Determine the (X, Y) coordinate at the center of the cell enclosing the given text.  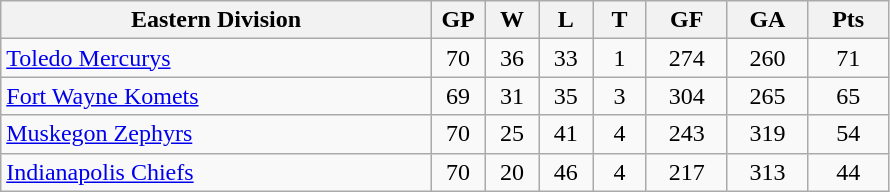
Eastern Division (216, 20)
274 (686, 58)
304 (686, 96)
71 (848, 58)
69 (458, 96)
GA (768, 20)
Indianapolis Chiefs (216, 172)
46 (566, 172)
W (512, 20)
65 (848, 96)
44 (848, 172)
GF (686, 20)
GP (458, 20)
Muskegon Zephyrs (216, 134)
Fort Wayne Komets (216, 96)
1 (620, 58)
33 (566, 58)
L (566, 20)
41 (566, 134)
3 (620, 96)
35 (566, 96)
Pts (848, 20)
313 (768, 172)
260 (768, 58)
25 (512, 134)
319 (768, 134)
Toledo Mercurys (216, 58)
T (620, 20)
243 (686, 134)
265 (768, 96)
31 (512, 96)
217 (686, 172)
36 (512, 58)
20 (512, 172)
54 (848, 134)
